Pinpoint the cell where the given text exists, returning its [x, y] midpoint coordinate. 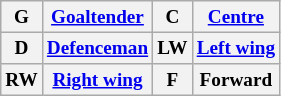
Defenceman [97, 48]
C [172, 17]
LW [172, 48]
Goaltender [97, 17]
Right wing [97, 80]
Forward [236, 80]
Left wing [236, 48]
Centre [236, 17]
D [22, 48]
RW [22, 80]
G [22, 17]
F [172, 80]
